Extract the [x, y] coordinate from the center of the cell holding the provided text.  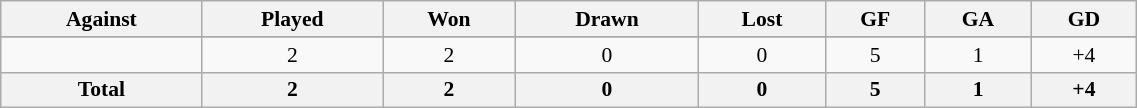
GF [875, 19]
Drawn [606, 19]
Total [102, 90]
Played [292, 19]
GD [1084, 19]
Against [102, 19]
Lost [762, 19]
Won [450, 19]
GA [978, 19]
